Capture the cell that displays the provided text and extract its [X, Y] central coordinate. 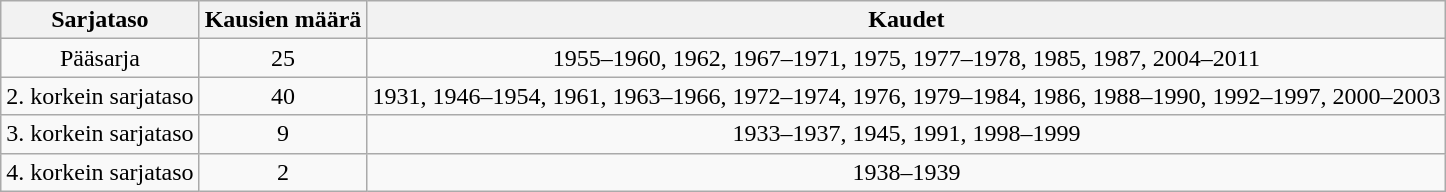
Pääsarja [100, 58]
40 [283, 96]
9 [283, 134]
1955–1960, 1962, 1967–1971, 1975, 1977–1978, 1985, 1987, 2004–2011 [906, 58]
3. korkein sarjataso [100, 134]
Kaudet [906, 20]
Sarjataso [100, 20]
4. korkein sarjataso [100, 172]
1938–1939 [906, 172]
2. korkein sarjataso [100, 96]
1933–1937, 1945, 1991, 1998–1999 [906, 134]
Kausien määrä [283, 20]
25 [283, 58]
1931, 1946–1954, 1961, 1963–1966, 1972–1974, 1976, 1979–1984, 1986, 1988–1990, 1992–1997, 2000–2003 [906, 96]
2 [283, 172]
